Find where the given text appears and provide that cell's center as (X, Y) coordinate. 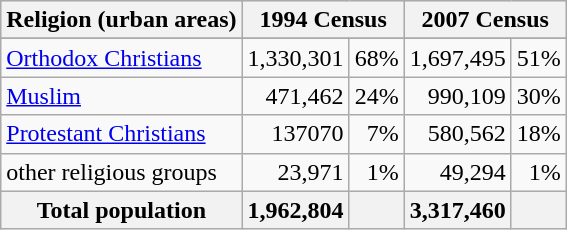
23,971 (296, 172)
68% (376, 58)
Protestant Christians (122, 134)
24% (376, 96)
49,294 (458, 172)
990,109 (458, 96)
1,330,301 (296, 58)
2007 Census (485, 20)
other religious groups (122, 172)
Muslim (122, 96)
7% (376, 134)
18% (538, 134)
Religion (urban areas) (122, 20)
471,462 (296, 96)
1,962,804 (296, 210)
1994 Census (323, 20)
580,562 (458, 134)
3,317,460 (458, 210)
1,697,495 (458, 58)
Orthodox Christians (122, 58)
51% (538, 58)
Total population (122, 210)
137070 (296, 134)
30% (538, 96)
